Provide the (x, y) coordinate of the cell's center where the given text is located.  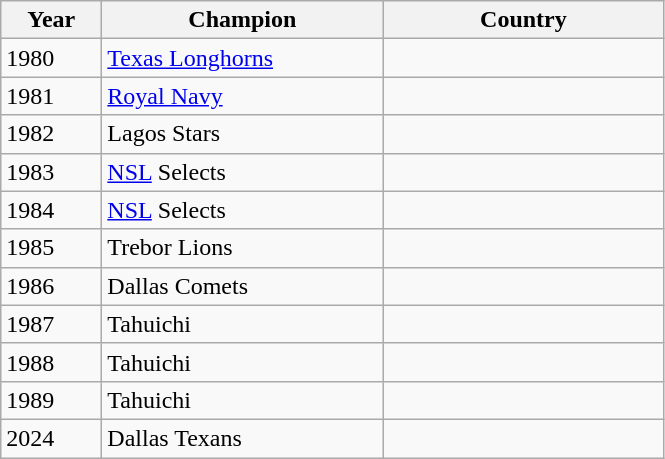
1987 (52, 324)
Royal Navy (242, 96)
Country (524, 20)
Dallas Comets (242, 286)
1984 (52, 210)
1989 (52, 400)
1986 (52, 286)
Texas Longhorns (242, 58)
1988 (52, 362)
1981 (52, 96)
1985 (52, 248)
Dallas Texans (242, 438)
Champion (242, 20)
Trebor Lions (242, 248)
Year (52, 20)
2024 (52, 438)
Lagos Stars (242, 134)
1983 (52, 172)
1980 (52, 58)
1982 (52, 134)
